Pinpoint the cell where the given text exists, returning its [x, y] midpoint coordinate. 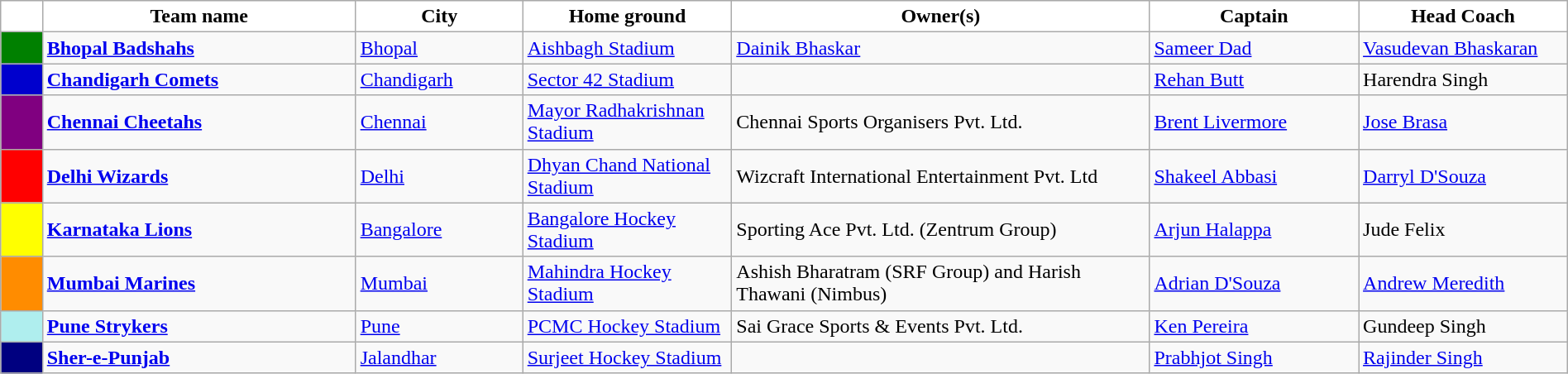
Mayor Radhakrishnan Stadium [627, 122]
Darryl D'Souza [1464, 175]
Jose Brasa [1464, 122]
Jude Felix [1464, 230]
Mumbai [439, 283]
Karnataka Lions [198, 230]
Team name [198, 17]
Shakeel Abbasi [1254, 175]
Rajinder Singh [1464, 357]
Head Coach [1464, 17]
City [439, 17]
Gundeep Singh [1464, 326]
Brent Livermore [1254, 122]
Bangalore Hockey Stadium [627, 230]
Mahindra Hockey Stadium [627, 283]
Delhi [439, 175]
Bhopal [439, 48]
Vasudevan Bhaskaran [1464, 48]
Ashish Bharatram (SRF Group) and Harish Thawani (Nimbus) [941, 283]
Dhyan Chand National Stadium [627, 175]
Sameer Dad [1254, 48]
Pune [439, 326]
Arjun Halappa [1254, 230]
Ken Pereira [1254, 326]
Sector 42 Stadium [627, 79]
Wizcraft International Entertainment Pvt. Ltd [941, 175]
Sher-e-Punjab [198, 357]
Chennai [439, 122]
Captain [1254, 17]
Chennai Cheetahs [198, 122]
Owner(s) [941, 17]
Delhi Wizards [198, 175]
Chandigarh [439, 79]
Adrian D'Souza [1254, 283]
Dainik Bhaskar [941, 48]
Pune Strykers [198, 326]
Aishbagh Stadium [627, 48]
Jalandhar [439, 357]
Bhopal Badshahs [198, 48]
Sporting Ace Pvt. Ltd. (Zentrum Group) [941, 230]
Home ground [627, 17]
PCMC Hockey Stadium [627, 326]
Andrew Meredith [1464, 283]
Mumbai Marines [198, 283]
Chennai Sports Organisers Pvt. Ltd. [941, 122]
Surjeet Hockey Stadium [627, 357]
Rehan Butt [1254, 79]
Bangalore [439, 230]
Harendra Singh [1464, 79]
Sai Grace Sports & Events Pvt. Ltd. [941, 326]
Chandigarh Comets [198, 79]
Prabhjot Singh [1254, 357]
